Locate the cell with the specified text and output its (X, Y) center coordinate. 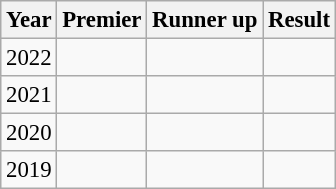
2021 (29, 95)
2019 (29, 170)
2022 (29, 58)
Result (300, 20)
2020 (29, 133)
Premier (102, 20)
Year (29, 20)
Runner up (205, 20)
